Find where the given text appears and provide that cell's center as (x, y) coordinate. 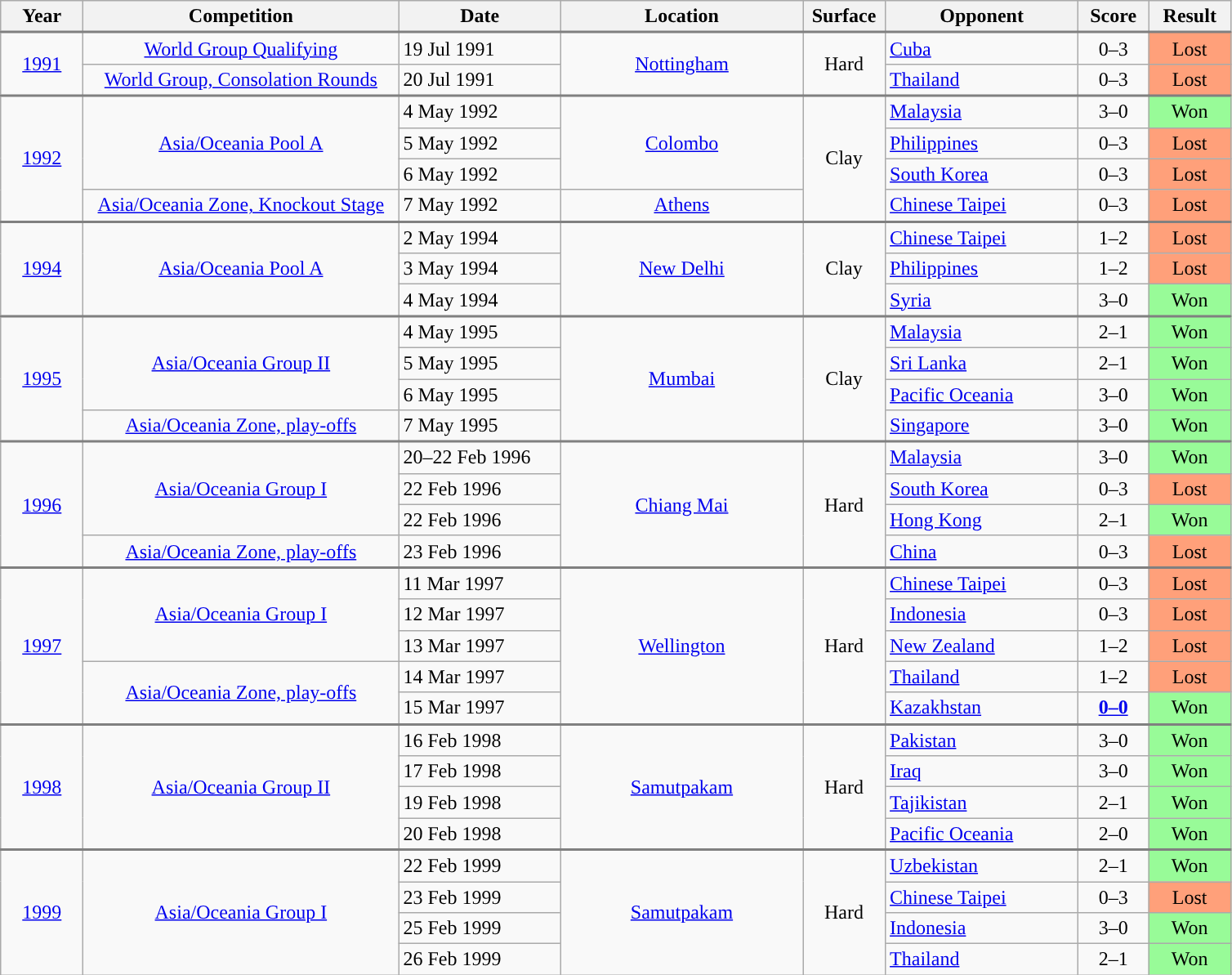
20 Feb 1998 (480, 834)
Sri Lanka (982, 363)
19 Jul 1991 (480, 49)
4 May 1995 (480, 332)
Opponent (982, 16)
16 Feb 1998 (480, 740)
World Group Qualifying (241, 49)
2–0 (1114, 834)
World Group, Consolation Rounds (241, 80)
6 May 1995 (480, 395)
5 May 1995 (480, 363)
China (982, 551)
Date (480, 16)
Hong Kong (982, 520)
13 Mar 1997 (480, 646)
Cuba (982, 49)
Asia/Oceania Zone, Knockout Stage (241, 206)
Wellington (681, 646)
Chiang Mai (681, 504)
Pakistan (982, 740)
Tajikistan (982, 803)
23 Feb 1996 (480, 551)
17 Feb 1998 (480, 772)
Syria (982, 301)
Colombo (681, 142)
Competition (241, 16)
19 Feb 1998 (480, 803)
14 Mar 1997 (480, 677)
7 May 1995 (480, 427)
Mumbai (681, 379)
22 Feb 1999 (480, 866)
Athens (681, 206)
3 May 1994 (480, 269)
26 Feb 1999 (480, 959)
23 Feb 1999 (480, 897)
Result (1190, 16)
New Delhi (681, 269)
4 May 1994 (480, 301)
1994 (42, 269)
12 Mar 1997 (480, 615)
1995 (42, 379)
Singapore (982, 427)
New Zealand (982, 646)
Kazakhstan (982, 708)
Score (1114, 16)
Iraq (982, 772)
1991 (42, 65)
15 Mar 1997 (480, 708)
11 Mar 1997 (480, 584)
0–0 (1114, 708)
4 May 1992 (480, 111)
1992 (42, 159)
1999 (42, 912)
7 May 1992 (480, 206)
25 Feb 1999 (480, 928)
1996 (42, 504)
5 May 1992 (480, 143)
Surface (843, 16)
Location (681, 16)
Uzbekistan (982, 866)
20 Jul 1991 (480, 80)
1997 (42, 646)
6 May 1992 (480, 174)
20–22 Feb 1996 (480, 458)
2 May 1994 (480, 237)
Nottingham (681, 65)
1998 (42, 787)
Year (42, 16)
